From the cell containing the given text, extract its center point as (X, Y) coordinate. 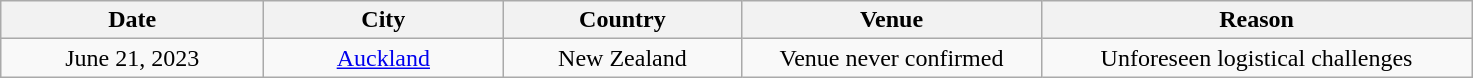
Date (132, 20)
New Zealand (622, 58)
Reason (1256, 20)
Auckland (384, 58)
City (384, 20)
Country (622, 20)
Venue (892, 20)
Venue never confirmed (892, 58)
Unforeseen logistical challenges (1256, 58)
June 21, 2023 (132, 58)
